Extract the (X, Y) coordinate from the center of the cell holding the provided text.  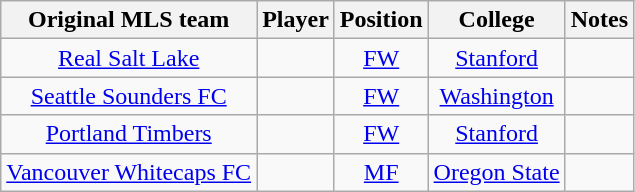
MF (381, 172)
Original MLS team (129, 20)
Oregon State (496, 172)
Seattle Sounders FC (129, 96)
College (496, 20)
Washington (496, 96)
Player (296, 20)
Real Salt Lake (129, 58)
Position (381, 20)
Notes (599, 20)
Vancouver Whitecaps FC (129, 172)
Portland Timbers (129, 134)
